Output the (X, Y) coordinate of the center of the cell containing the given text.  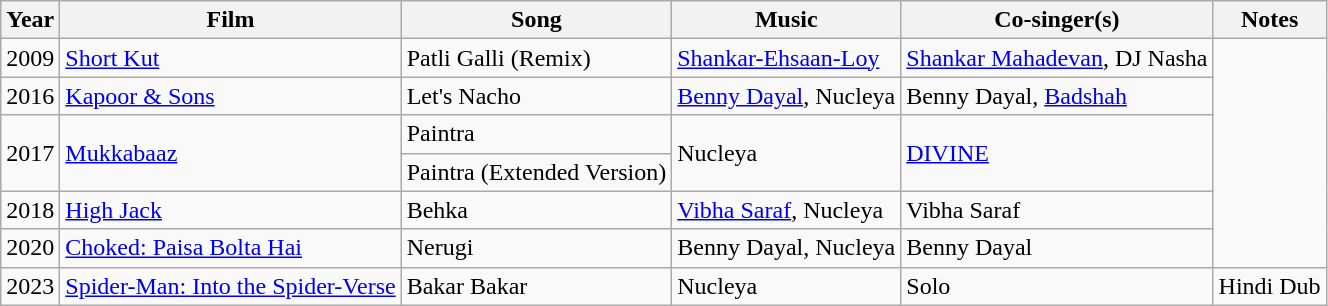
Let's Nacho (536, 96)
Benny Dayal (1057, 248)
Year (30, 20)
Music (786, 20)
Shankar Mahadevan, DJ Nasha (1057, 58)
Kapoor & Sons (230, 96)
High Jack (230, 210)
DIVINE (1057, 153)
2016 (30, 96)
Vibha Saraf, Nucleya (786, 210)
Short Kut (230, 58)
Mukkabaaz (230, 153)
Solo (1057, 286)
Bakar Bakar (536, 286)
Hindi Dub (1270, 286)
Paintra (536, 134)
2017 (30, 153)
Behka (536, 210)
2023 (30, 286)
Shankar-Ehsaan-Loy (786, 58)
Paintra (Extended Version) (536, 172)
2009 (30, 58)
Vibha Saraf (1057, 210)
Benny Dayal, Badshah (1057, 96)
Co-singer(s) (1057, 20)
Patli Galli (Remix) (536, 58)
Nerugi (536, 248)
Film (230, 20)
2020 (30, 248)
Notes (1270, 20)
Choked: Paisa Bolta Hai (230, 248)
Spider-Man: Into the Spider-Verse (230, 286)
Song (536, 20)
2018 (30, 210)
